Locate the cell with the specified text and output its (x, y) center coordinate. 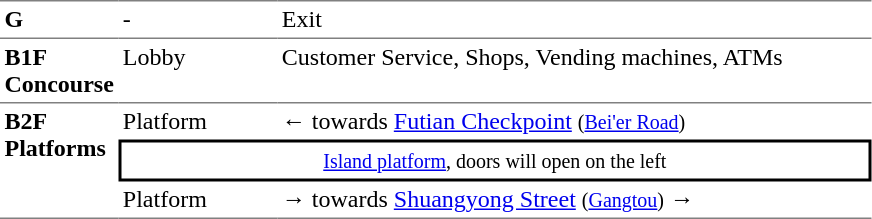
Customer Service, Shops, Vending machines, ATMs (574, 71)
G (59, 19)
B1FConcourse (59, 71)
← towards Futian Checkpoint (Bei'er Road) (574, 122)
Island platform, doors will open on the left (494, 161)
Exit (574, 19)
- (198, 19)
Platform (198, 122)
Lobby (198, 71)
